Pinpoint the cell where the given text exists, returning its [X, Y] midpoint coordinate. 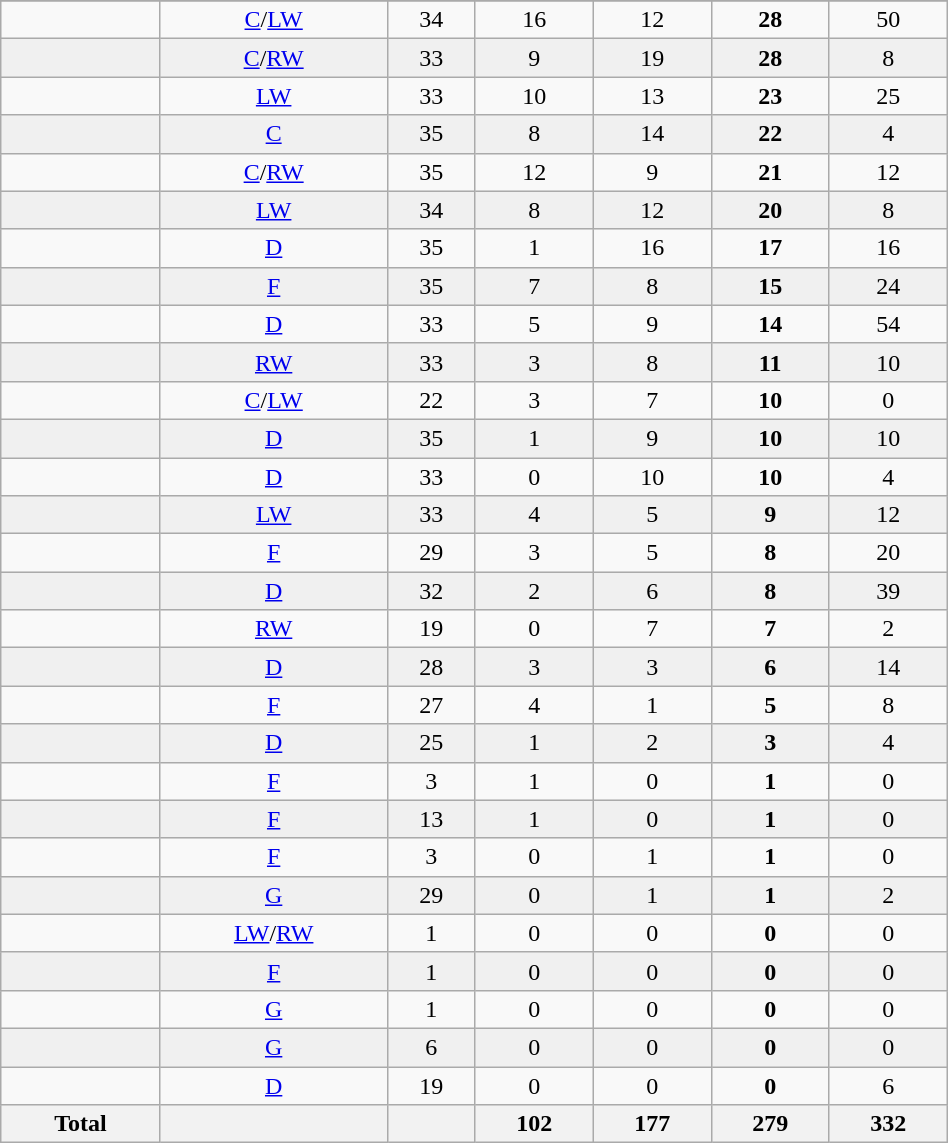
24 [888, 286]
177 [652, 1124]
54 [888, 324]
279 [770, 1124]
Total [80, 1124]
LW/RW [274, 933]
27 [431, 705]
32 [431, 591]
102 [534, 1124]
21 [770, 172]
11 [770, 362]
50 [888, 20]
39 [888, 591]
15 [770, 286]
C [274, 134]
332 [888, 1124]
17 [770, 248]
23 [770, 96]
